Scan for the cell matching the given text and deliver its [X, Y] coordinate at center. 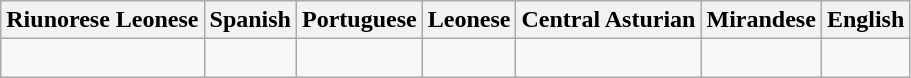
Spanish [250, 20]
Mirandese [761, 20]
Central Asturian [608, 20]
English [865, 20]
Leonese [469, 20]
Portuguese [359, 20]
Riunorese Leonese [102, 20]
